Return the (x, y) coordinate for the center point of the cell that contains the specified text.  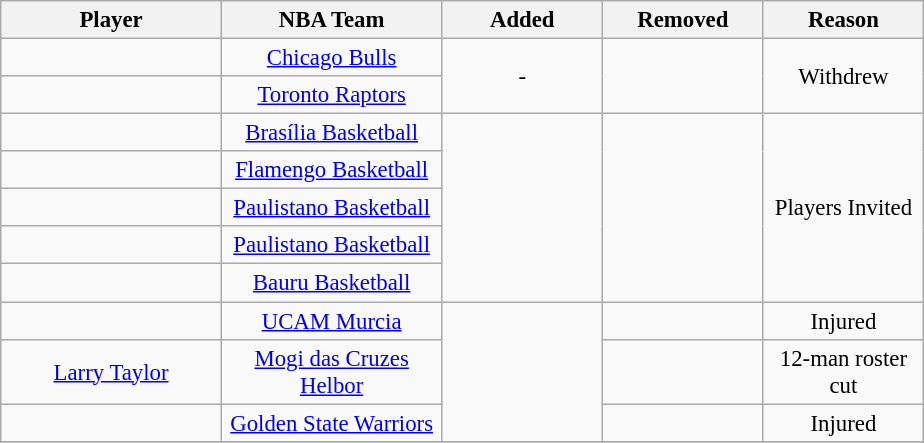
Reason (844, 20)
Players Invited (844, 208)
12-man roster cut (844, 372)
Mogi das Cruzes Helbor (332, 372)
Larry Taylor (112, 372)
UCAM Murcia (332, 321)
Brasília Basketball (332, 133)
Withdrew (844, 76)
Toronto Raptors (332, 95)
Removed (684, 20)
Bauru Basketball (332, 283)
Flamengo Basketball (332, 170)
Golden State Warriors (332, 423)
Player (112, 20)
Added (522, 20)
Chicago Bulls (332, 58)
- (522, 76)
NBA Team (332, 20)
